Identify which cell holds the provided text, then report its [X, Y] central coordinate. 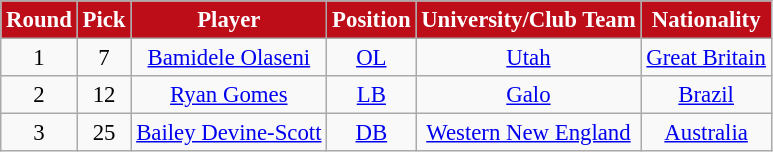
Galo [528, 95]
University/Club Team [528, 20]
Great Britain [706, 58]
Nationality [706, 20]
Pick [104, 20]
Bamidele Olaseni [229, 58]
1 [39, 58]
12 [104, 95]
DB [372, 133]
Ryan Gomes [229, 95]
Western New England [528, 133]
Bailey Devine-Scott [229, 133]
3 [39, 133]
2 [39, 95]
Player [229, 20]
7 [104, 58]
Utah [528, 58]
Australia [706, 133]
Brazil [706, 95]
25 [104, 133]
LB [372, 95]
OL [372, 58]
Round [39, 20]
Position [372, 20]
